Identify which cell holds the provided text, then report its (X, Y) central coordinate. 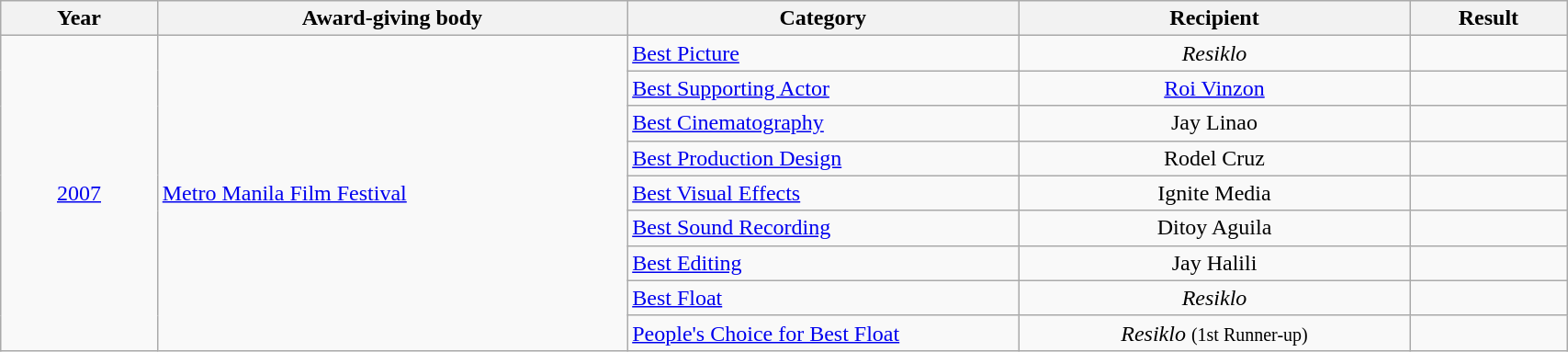
Jay Linao (1214, 123)
2007 (79, 193)
Recipient (1214, 18)
Best Production Design (823, 158)
Category (823, 18)
Best Float (823, 298)
Best Picture (823, 53)
Best Sound Recording (823, 228)
Best Editing (823, 263)
Metro Manila Film Festival (391, 193)
Ditoy Aguila (1214, 228)
Rodel Cruz (1214, 158)
Jay Halili (1214, 263)
Award-giving body (391, 18)
Resiklo (1st Runner-up) (1214, 333)
Best Cinematography (823, 123)
Roi Vinzon (1214, 88)
Year (79, 18)
People's Choice for Best Float (823, 333)
Result (1488, 18)
Best Supporting Actor (823, 88)
Ignite Media (1214, 193)
Best Visual Effects (823, 193)
